Detect which cell encompasses the target text, then output its (x, y) center coordinate. 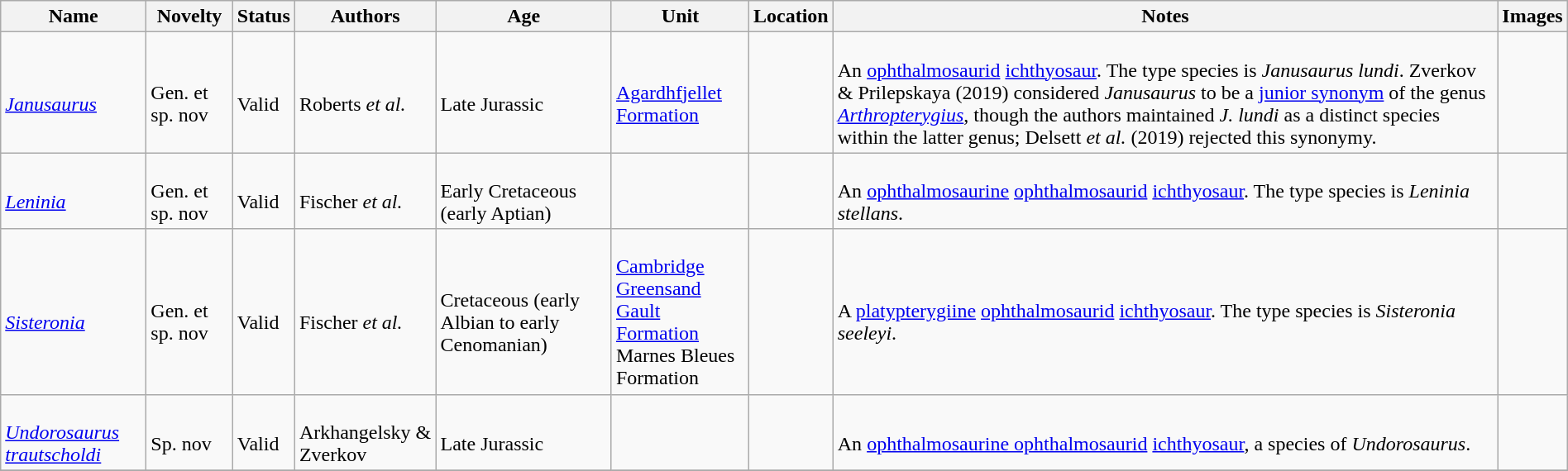
Sisteronia (74, 312)
A platypterygiine ophthalmosaurid ichthyosaur. The type species is Sisteronia seeleyi. (1165, 312)
Arkhangelsky & Zverkov (366, 432)
Novelty (189, 17)
Roberts et al. (366, 93)
Name (74, 17)
Location (791, 17)
Undorosaurus trautscholdi (74, 432)
Sp. nov (189, 432)
Early Cretaceous (early Aptian) (523, 191)
Leninia (74, 191)
Agardhfjellet Formation (680, 93)
Status (263, 17)
Cretaceous (early Albian to early Cenomanian) (523, 312)
Cambridge Greensand Gault Formation Marnes Bleues Formation (680, 312)
Images (1532, 17)
Notes (1165, 17)
Authors (366, 17)
Age (523, 17)
An ophthalmosaurine ophthalmosaurid ichthyosaur, a species of Undorosaurus. (1165, 432)
Janusaurus (74, 93)
An ophthalmosaurine ophthalmosaurid ichthyosaur. The type species is Leninia stellans. (1165, 191)
Unit (680, 17)
